Return [x, y] of the center of cell containing provided text 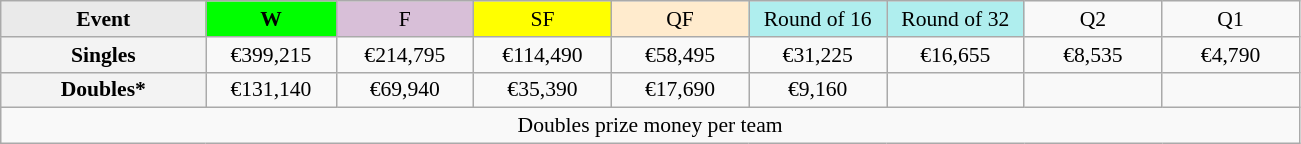
€214,795 [405, 55]
€35,390 [543, 90]
€69,940 [405, 90]
SF [543, 19]
€17,690 [680, 90]
Q1 [1231, 19]
Q2 [1093, 19]
QF [680, 19]
Round of 32 [955, 19]
€16,655 [955, 55]
€4,790 [1231, 55]
W [271, 19]
Round of 16 [818, 19]
€114,490 [543, 55]
€399,215 [271, 55]
€9,160 [818, 90]
Doubles* [104, 90]
€31,225 [818, 55]
Event [104, 19]
€58,495 [680, 55]
F [405, 19]
€8,535 [1093, 55]
Doubles prize money per team [650, 126]
€131,140 [271, 90]
Singles [104, 55]
